Provide the (X, Y) coordinate of the cell's center where the given text is located.  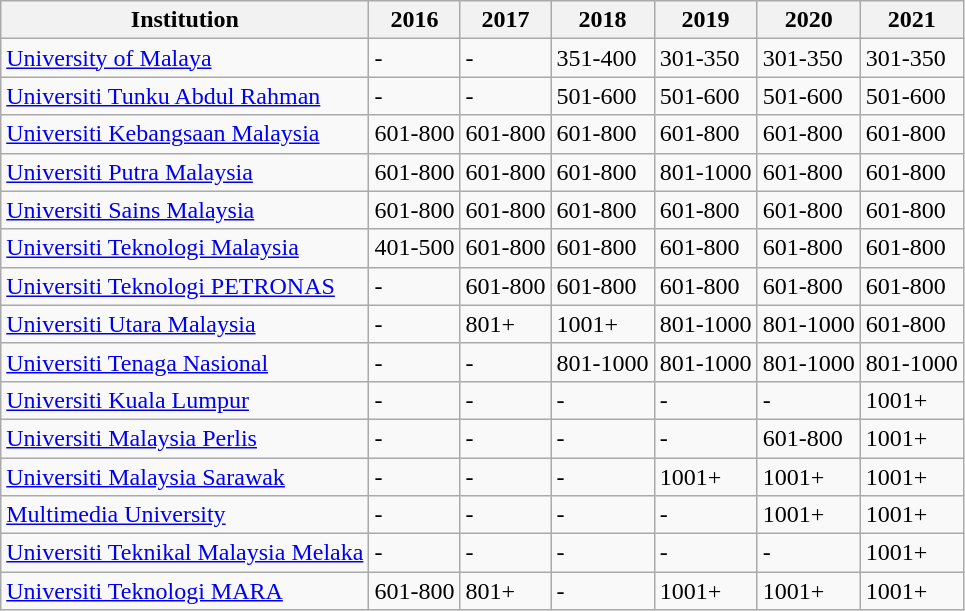
Universiti Teknologi MARA (185, 591)
Universiti Malaysia Sarawak (185, 477)
Universiti Sains Malaysia (185, 210)
University of Malaya (185, 58)
2020 (808, 20)
2019 (706, 20)
351-400 (602, 58)
Universiti Tunku Abdul Rahman (185, 96)
Universiti Malaysia Perlis (185, 438)
Multimedia University (185, 515)
Universiti Teknologi PETRONAS (185, 286)
Institution (185, 20)
2018 (602, 20)
2017 (506, 20)
Universiti Teknologi Malaysia (185, 248)
2021 (912, 20)
Universiti Kuala Lumpur (185, 400)
Universiti Utara Malaysia (185, 324)
2016 (414, 20)
401-500 (414, 248)
Universiti Putra Malaysia (185, 172)
Universiti Teknikal Malaysia Melaka (185, 553)
Universiti Kebangsaan Malaysia (185, 134)
Universiti Tenaga Nasional (185, 362)
